Capture the cell that displays the provided text and extract its (X, Y) central coordinate. 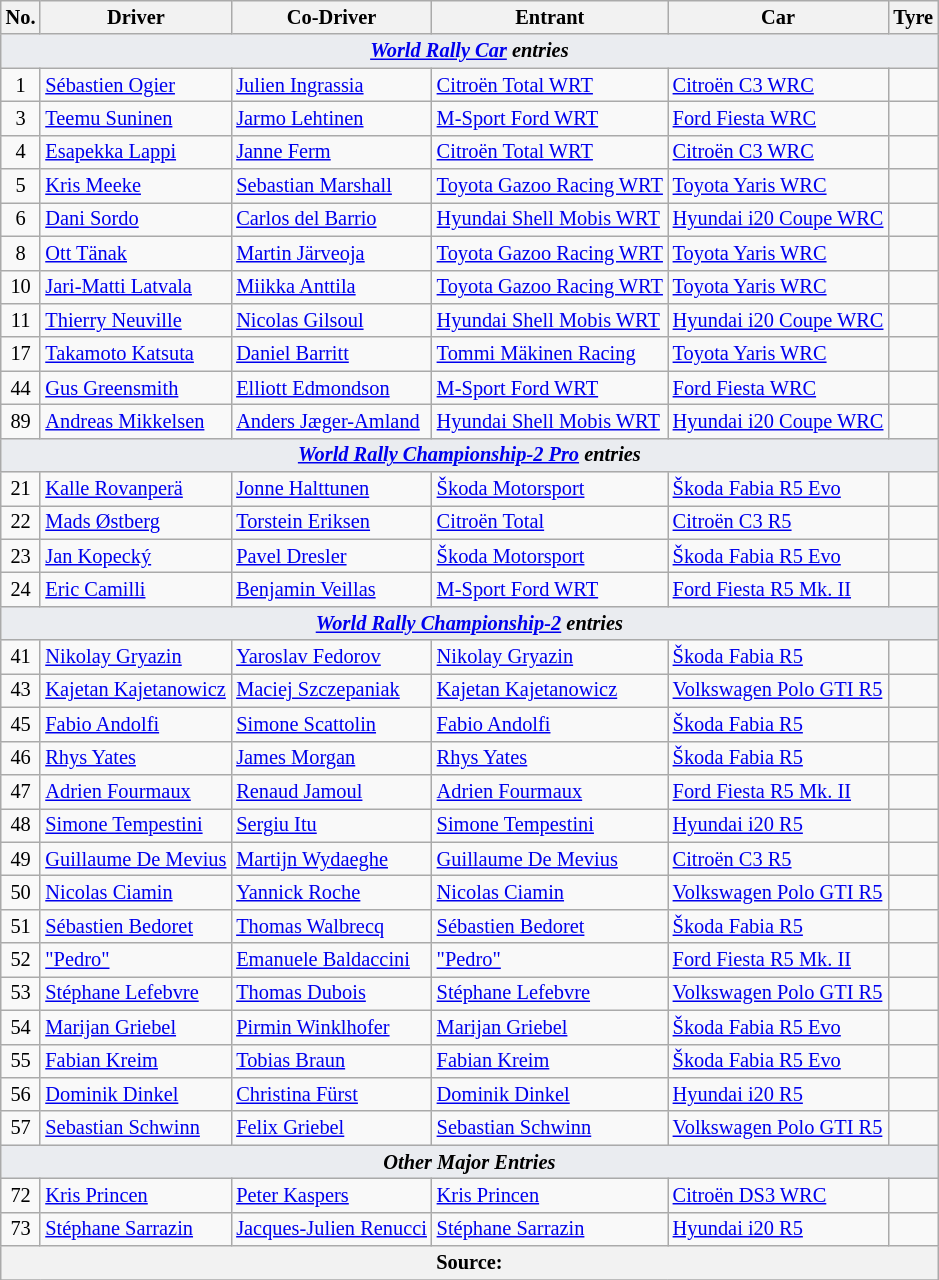
Jacques-Julien Renucci (331, 1229)
Sébastien Ogier (136, 85)
Jan Kopecký (136, 556)
James Morgan (331, 758)
56 (21, 1094)
No. (21, 17)
49 (21, 859)
Co-Driver (331, 17)
Benjamin Veillas (331, 589)
4 (21, 152)
24 (21, 589)
23 (21, 556)
Kris Meeke (136, 186)
Simone Scattolin (331, 724)
89 (21, 421)
Gus Greensmith (136, 388)
Sebastian Marshall (331, 186)
Citroën Total (550, 522)
Emanuele Baldaccini (331, 960)
52 (21, 960)
Torstein Eriksen (331, 522)
Citroën DS3 WRC (778, 1195)
Pavel Dresler (331, 556)
57 (21, 1128)
Thomas Walbrecq (331, 926)
Elliott Edmondson (331, 388)
Anders Jæger-Amland (331, 421)
72 (21, 1195)
Martijn Wydaeghe (331, 859)
Miikka Anttila (331, 287)
Dani Sordo (136, 219)
Other Major Entries (470, 1162)
6 (21, 219)
Martin Järveoja (331, 253)
Esapekka Lappi (136, 152)
Peter Kaspers (331, 1195)
Eric Camilli (136, 589)
Source: (470, 1263)
45 (21, 724)
Renaud Jamoul (331, 791)
5 (21, 186)
Jarmo Lehtinen (331, 118)
73 (21, 1229)
Ott Tänak (136, 253)
11 (21, 320)
48 (21, 825)
55 (21, 1061)
41 (21, 657)
Sergiu Itu (331, 825)
Nicolas Gilsoul (331, 320)
Yannick Roche (331, 892)
Janne Ferm (331, 152)
1 (21, 85)
44 (21, 388)
Entrant (550, 17)
Julien Ingrassia (331, 85)
Pirmin Winklhofer (331, 1027)
Kalle Rovanperä (136, 489)
8 (21, 253)
46 (21, 758)
47 (21, 791)
Yaroslav Fedorov (331, 657)
Thomas Dubois (331, 993)
Felix Griebel (331, 1128)
54 (21, 1027)
Thierry Neuville (136, 320)
Car (778, 17)
Tobias Braun (331, 1061)
50 (21, 892)
Jonne Halttunen (331, 489)
Jari-Matti Latvala (136, 287)
World Rally Championship-2 entries (470, 623)
World Rally Championship-2 Pro entries (470, 455)
Takamoto Katsuta (136, 354)
Maciej Szczepaniak (331, 690)
3 (21, 118)
Christina Fürst (331, 1094)
Mads Østberg (136, 522)
Driver (136, 17)
Carlos del Barrio (331, 219)
Teemu Suninen (136, 118)
21 (21, 489)
53 (21, 993)
Tommi Mäkinen Racing (550, 354)
Andreas Mikkelsen (136, 421)
Daniel Barritt (331, 354)
World Rally Car entries (470, 51)
51 (21, 926)
43 (21, 690)
17 (21, 354)
22 (21, 522)
10 (21, 287)
Tyre (913, 17)
